Extract the [x, y] coordinate from the center of the cell holding the provided text.  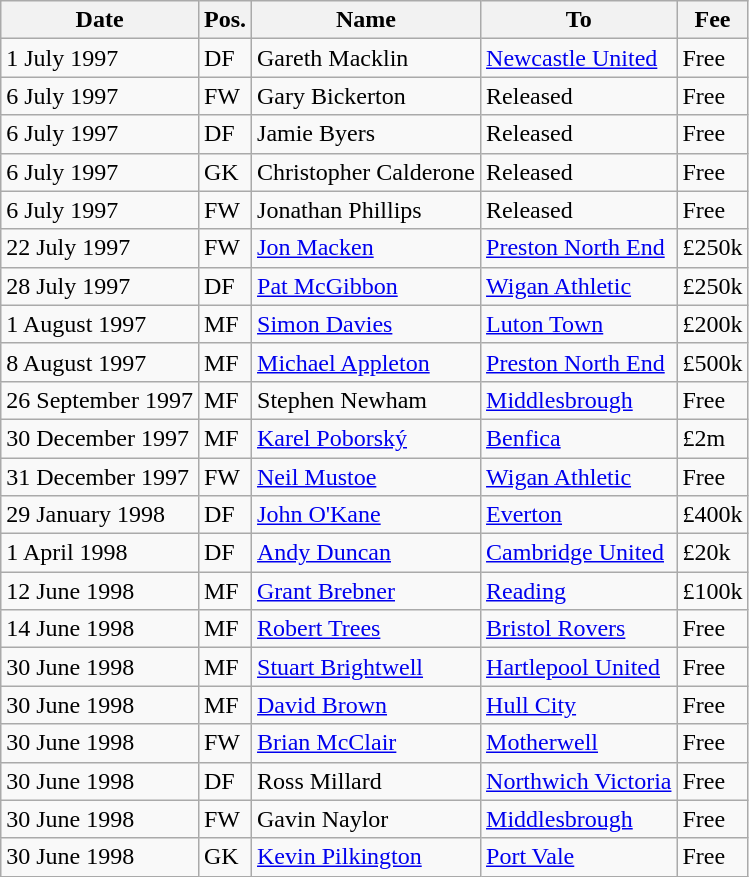
£500k [712, 362]
Kevin Pilkington [366, 857]
14 June 1998 [100, 629]
Pos. [224, 20]
Robert Trees [366, 629]
Gavin Naylor [366, 819]
Fee [712, 20]
Motherwell [579, 743]
22 July 1997 [100, 248]
Brian McClair [366, 743]
John O'Kane [366, 515]
£400k [712, 515]
Everton [579, 515]
To [579, 20]
1 July 1997 [100, 58]
Grant Brebner [366, 591]
Date [100, 20]
David Brown [366, 705]
Christopher Calderone [366, 172]
Neil Mustoe [366, 477]
1 August 1997 [100, 324]
Simon Davies [366, 324]
Benfica [579, 438]
Luton Town [579, 324]
Reading [579, 591]
29 January 1998 [100, 515]
8 August 1997 [100, 362]
Jamie Byers [366, 134]
Hull City [579, 705]
Northwich Victoria [579, 781]
Stephen Newham [366, 400]
Jon Macken [366, 248]
Pat McGibbon [366, 286]
Stuart Brightwell [366, 667]
£200k [712, 324]
£20k [712, 553]
Port Vale [579, 857]
12 June 1998 [100, 591]
£100k [712, 591]
£2m [712, 438]
30 December 1997 [100, 438]
Name [366, 20]
26 September 1997 [100, 400]
Gareth Macklin [366, 58]
Karel Poborský [366, 438]
Gary Bickerton [366, 96]
31 December 1997 [100, 477]
1 April 1998 [100, 553]
Bristol Rovers [579, 629]
Cambridge United [579, 553]
Michael Appleton [366, 362]
Jonathan Phillips [366, 210]
28 July 1997 [100, 286]
Andy Duncan [366, 553]
Ross Millard [366, 781]
Hartlepool United [579, 667]
Newcastle United [579, 58]
